From the cell containing the given text, extract its center point as [x, y] coordinate. 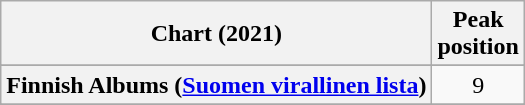
Chart (2021) [216, 34]
9 [478, 85]
Finnish Albums (Suomen virallinen lista) [216, 85]
Peakposition [478, 34]
